Output the (x, y) coordinate of the center of the cell containing the given text.  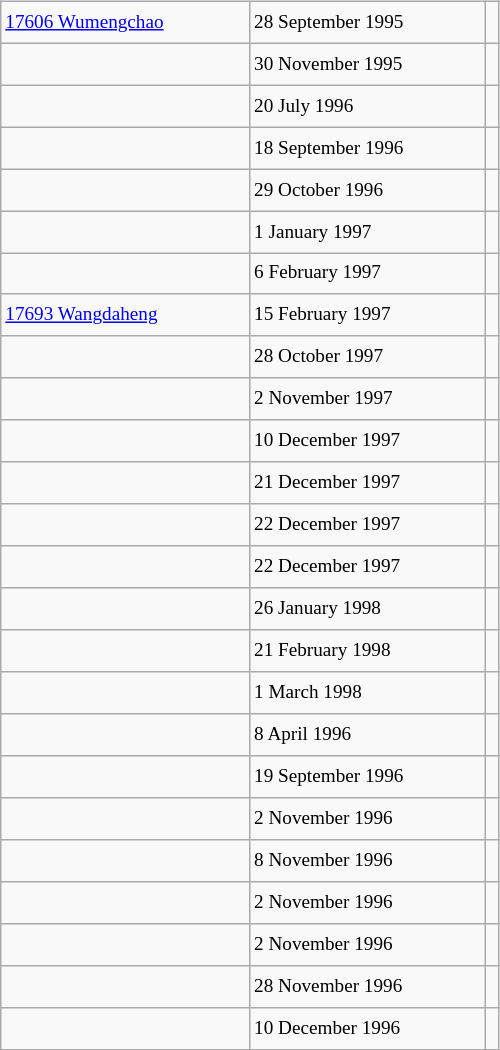
17606 Wumengchao (126, 22)
21 February 1998 (366, 651)
15 February 1997 (366, 315)
18 September 1996 (366, 148)
10 December 1997 (366, 441)
28 November 1996 (366, 986)
20 July 1996 (366, 106)
30 November 1995 (366, 64)
8 November 1996 (366, 861)
2 November 1997 (366, 399)
28 September 1995 (366, 22)
10 December 1996 (366, 1028)
17693 Wangdaheng (126, 315)
8 April 1996 (366, 735)
28 October 1997 (366, 357)
29 October 1996 (366, 190)
6 February 1997 (366, 274)
1 March 1998 (366, 693)
26 January 1998 (366, 609)
19 September 1996 (366, 777)
1 January 1997 (366, 232)
21 December 1997 (366, 483)
